For the text-containing cell, return its midpoint in [X, Y] coordinate format. 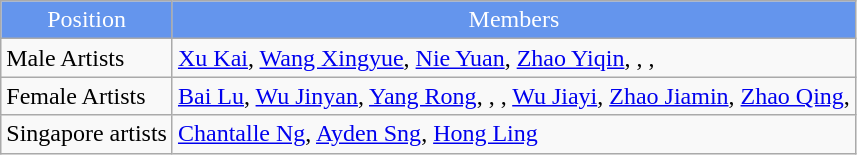
Singapore artists [87, 134]
Members [514, 20]
Male Artists [87, 58]
Xu Kai, Wang Xingyue, Nie Yuan, Zhao Yiqin, , , [514, 58]
Bai Lu, Wu Jinyan, Yang Rong, , , Wu Jiayi, Zhao Jiamin, Zhao Qing, [514, 96]
Chantalle Ng, Ayden Sng, Hong Ling [514, 134]
Position [87, 20]
Female Artists [87, 96]
